Extract the [X, Y] coordinate from the center of the cell holding the provided text.  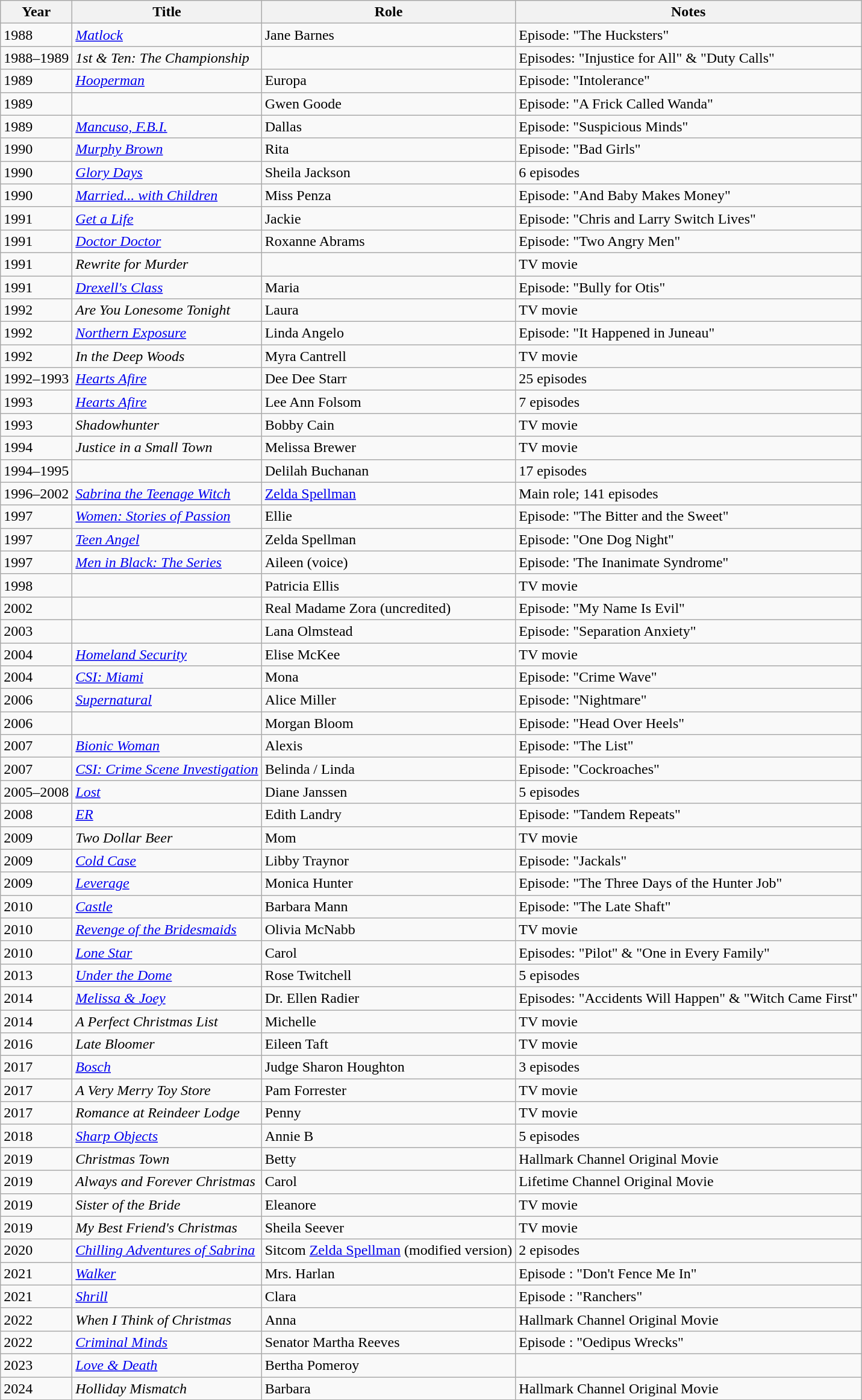
Episode: "And Baby Makes Money" [689, 195]
Year [36, 12]
Episode: "Head Over Heels" [689, 723]
Senator Martha Reeves [389, 1342]
Dr. Ellen Radier [389, 998]
Drexell's Class [167, 287]
Monica Hunter [389, 884]
Episode: "The List" [689, 746]
Lifetime Channel Original Movie [689, 1182]
Episode: "The Bitter and the Sweet" [689, 516]
Episode: "Chris and Larry Switch Lives" [689, 218]
Episode: "Two Angry Men" [689, 241]
Bobby Cain [389, 425]
Pam Forrester [389, 1090]
Hooperman [167, 81]
Lone Star [167, 952]
Episode : "Oedipus Wrecks" [689, 1342]
Jackie [389, 218]
Glory Days [167, 172]
Late Bloomer [167, 1044]
3 episodes [689, 1067]
Clara [389, 1296]
Linda Angelo [389, 333]
Eleanore [389, 1205]
2016 [36, 1044]
Melissa & Joey [167, 998]
Are You Lonesome Tonight [167, 310]
25 episodes [689, 379]
Love & Death [167, 1365]
Episode: "Cockroaches" [689, 769]
Lana Olmstead [389, 631]
Shrill [167, 1296]
Title [167, 12]
Alice Miller [389, 700]
When I Think of Christmas [167, 1319]
1996–2002 [36, 494]
Criminal Minds [167, 1342]
Episode: "Nightmare" [689, 700]
Episode: "Bully for Otis" [689, 287]
Episode : "Don't Fence Me In" [689, 1273]
Episode: "The Late Shaft" [689, 906]
Romance at Reindeer Lodge [167, 1113]
CSI: Crime Scene Investigation [167, 769]
Episodes: "Accidents Will Happen" & "Witch Came First" [689, 998]
A Very Merry Toy Store [167, 1090]
Bertha Pomeroy [389, 1365]
Sharp Objects [167, 1136]
Ellie [389, 516]
1988 [36, 35]
Gwen Goode [389, 104]
Episode: "Suspicious Minds" [689, 127]
2024 [36, 1388]
Alexis [389, 746]
Betty [389, 1159]
Diane Janssen [389, 792]
Rewrite for Murder [167, 264]
Rose Twitchell [389, 975]
Men in Black: The Series [167, 562]
2008 [36, 815]
Olivia McNabb [389, 929]
Episode: "My Name Is Evil" [689, 608]
Episode: "Tandem Repeats" [689, 815]
Leverage [167, 884]
Married... with Children [167, 195]
Castle [167, 906]
Sabrina the Teenage Witch [167, 494]
2005–2008 [36, 792]
In the Deep Woods [167, 356]
Holliday Mismatch [167, 1388]
Episode: "A Frick Called Wanda" [689, 104]
Murphy Brown [167, 149]
CSI: Miami [167, 677]
Always and Forever Christmas [167, 1182]
Doctor Doctor [167, 241]
Episode: "Bad Girls" [689, 149]
Justice in a Small Town [167, 448]
Women: Stories of Passion [167, 516]
2018 [36, 1136]
1988–1989 [36, 58]
Episode: 'The Inanimate Syndrome" [689, 562]
Mancuso, F.B.I. [167, 127]
Episode: "Jackals" [689, 861]
Episodes: "Injustice for All" & "Duty Calls" [689, 58]
Matlock [167, 35]
Roxanne Abrams [389, 241]
ER [167, 815]
Barbara [389, 1388]
Walker [167, 1273]
Sheila Jackson [389, 172]
Edith Landry [389, 815]
Libby Traynor [389, 861]
Melissa Brewer [389, 448]
Get a Life [167, 218]
Rita [389, 149]
1st & Ten: The Championship [167, 58]
Teen Angel [167, 539]
7 episodes [689, 402]
1998 [36, 585]
Notes [689, 12]
Mom [389, 838]
Sitcom Zelda Spellman (modified version) [389, 1251]
Role [389, 12]
Sister of the Bride [167, 1205]
Anna [389, 1319]
Mrs. Harlan [389, 1273]
Lee Ann Folsom [389, 402]
Miss Penza [389, 195]
1994 [36, 448]
Bosch [167, 1067]
Europa [389, 81]
2 episodes [689, 1251]
Episodes: "Pilot" & "One in Every Family" [689, 952]
1992–1993 [36, 379]
Homeland Security [167, 654]
Jane Barnes [389, 35]
Elise McKee [389, 654]
2020 [36, 1251]
Sheila Seever [389, 1228]
Episode: "Crime Wave" [689, 677]
Revenge of the Bridesmaids [167, 929]
Under the Dome [167, 975]
Morgan Bloom [389, 723]
Dee Dee Starr [389, 379]
2023 [36, 1365]
2003 [36, 631]
Mona [389, 677]
Episode: "The Hucksters" [689, 35]
Barbara Mann [389, 906]
A Perfect Christmas List [167, 1022]
Annie B [389, 1136]
Dallas [389, 127]
Episode: "The Three Days of the Hunter Job" [689, 884]
Real Madame Zora (uncredited) [389, 608]
Maria [389, 287]
Laura [389, 310]
Northern Exposure [167, 333]
My Best Friend's Christmas [167, 1228]
Lost [167, 792]
2013 [36, 975]
Episode : "Ranchers" [689, 1296]
6 episodes [689, 172]
Michelle [389, 1022]
Patricia Ellis [389, 585]
Episode: "Intolerance" [689, 81]
Judge Sharon Houghton [389, 1067]
Supernatural [167, 700]
Episode: "One Dog Night" [689, 539]
2002 [36, 608]
Delilah Buchanan [389, 471]
Christmas Town [167, 1159]
Two Dollar Beer [167, 838]
1994–1995 [36, 471]
Penny [389, 1113]
Episode: "It Happened in Juneau" [689, 333]
Bionic Woman [167, 746]
Myra Cantrell [389, 356]
Belinda / Linda [389, 769]
Cold Case [167, 861]
Eileen Taft [389, 1044]
Shadowhunter [167, 425]
17 episodes [689, 471]
Aileen (voice) [389, 562]
Main role; 141 episodes [689, 494]
Episode: "Separation Anxiety" [689, 631]
Chilling Adventures of Sabrina [167, 1251]
